Scan for the cell matching the given text and deliver its [X, Y] coordinate at center. 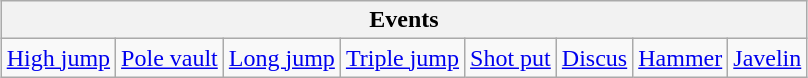
High jump [58, 58]
Triple jump [402, 58]
Discus [594, 58]
Javelin [768, 58]
Hammer [680, 58]
Long jump [282, 58]
Shot put [511, 58]
Events [404, 20]
Pole vault [170, 58]
